Capture the cell that displays the provided text and extract its (x, y) central coordinate. 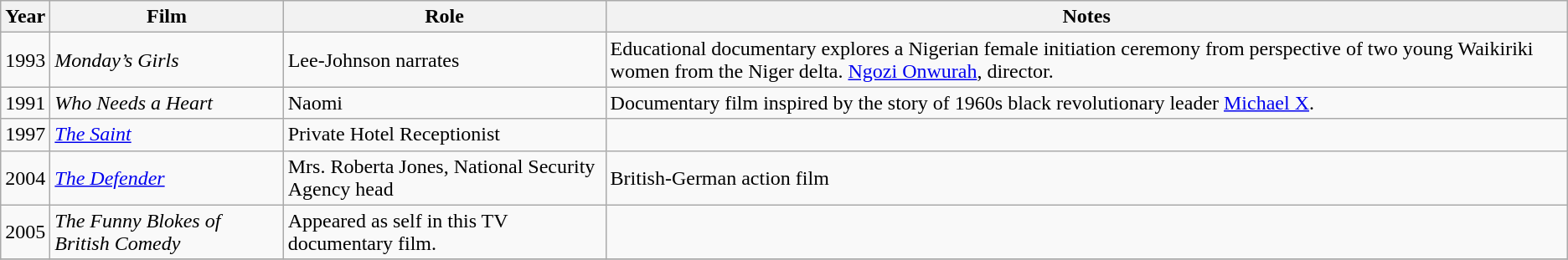
Year (25, 17)
Naomi (444, 103)
2005 (25, 232)
Documentary film inspired by the story of 1960s black revolutionary leader Michael X. (1086, 103)
The Saint (167, 135)
Role (444, 17)
1993 (25, 60)
1991 (25, 103)
British-German action film (1086, 177)
The Funny Blokes of British Comedy (167, 232)
Notes (1086, 17)
Monday’s Girls (167, 60)
Who Needs a Heart (167, 103)
The Defender (167, 177)
Appeared as self in this TV documentary film. (444, 232)
1997 (25, 135)
Private Hotel Receptionist (444, 135)
Lee-Johnson narrates (444, 60)
2004 (25, 177)
Film (167, 17)
Mrs. Roberta Jones, National Security Agency head (444, 177)
